Return the (x, y) coordinate for the center point of the cell that contains the specified text.  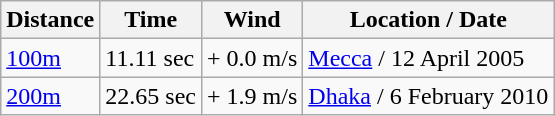
+ 1.9 m/s (252, 96)
11.11 sec (151, 58)
22.65 sec (151, 96)
100m (50, 58)
Distance (50, 20)
Wind (252, 20)
Location / Date (428, 20)
Time (151, 20)
+ 0.0 m/s (252, 58)
Dhaka / 6 February 2010 (428, 96)
200m (50, 96)
Mecca / 12 April 2005 (428, 58)
